For the text-containing cell, return its midpoint in [x, y] coordinate format. 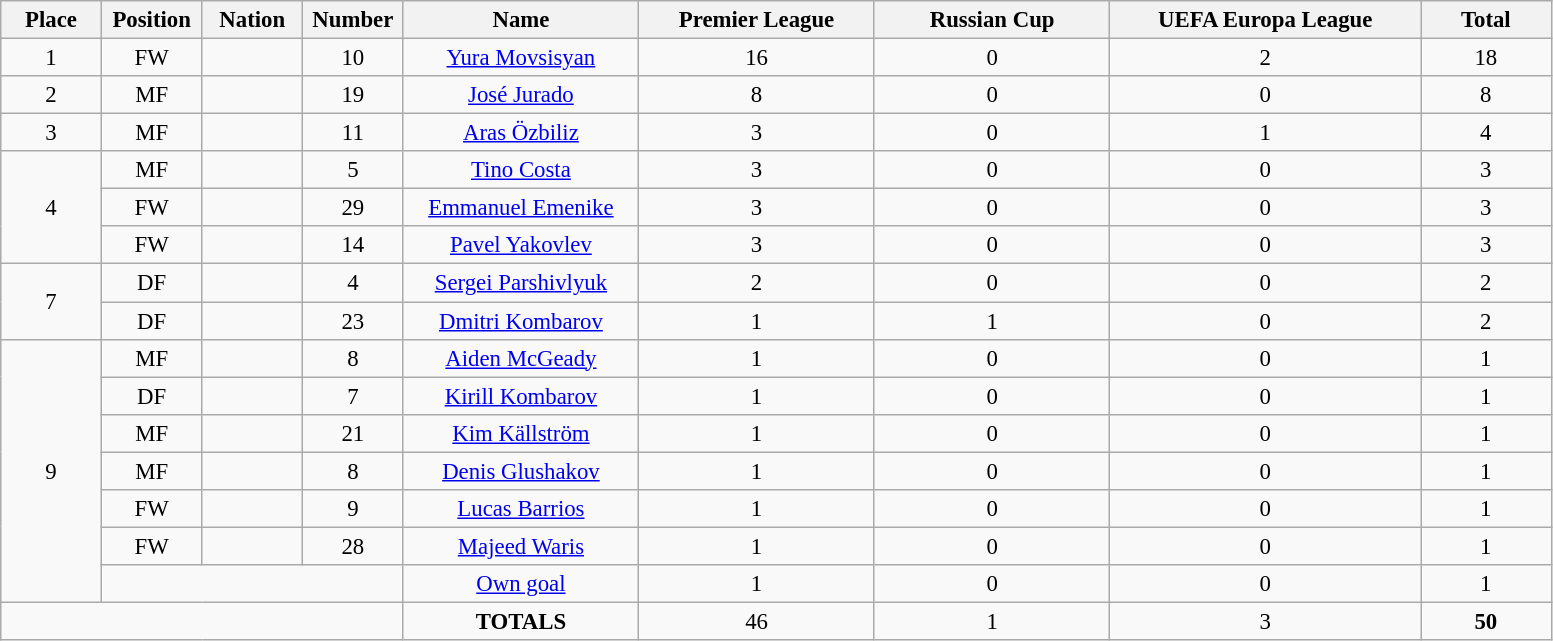
Sergei Parshivlyuk [521, 283]
José Jurado [521, 95]
28 [354, 546]
23 [354, 321]
19 [354, 95]
Lucas Barrios [521, 509]
Kim Källström [521, 433]
16 [757, 58]
Position [152, 20]
Aiden McGeady [521, 358]
18 [1486, 58]
10 [354, 58]
Place [52, 20]
Name [521, 20]
Premier League [757, 20]
Pavel Yakovlev [521, 245]
Russian Cup [992, 20]
Aras Özbiliz [521, 133]
29 [354, 208]
TOTALS [521, 621]
Majeed Waris [521, 546]
21 [354, 433]
Number [354, 20]
5 [354, 170]
Kirill Kombarov [521, 396]
Nation [252, 20]
Yura Movsisyan [521, 58]
Dmitri Kombarov [521, 321]
14 [354, 245]
Tino Costa [521, 170]
Total [1486, 20]
50 [1486, 621]
Emmanuel Emenike [521, 208]
Own goal [521, 584]
Denis Glushakov [521, 471]
11 [354, 133]
46 [757, 621]
UEFA Europa League [1266, 20]
